Capture the cell that displays the provided text and extract its (x, y) central coordinate. 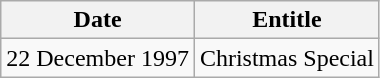
Christmas Special (286, 58)
Entitle (286, 20)
Date (98, 20)
22 December 1997 (98, 58)
